Identify which cell holds the provided text, then report its (x, y) central coordinate. 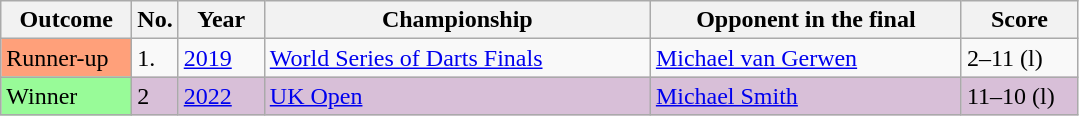
2022 (221, 96)
1. (155, 58)
UK Open (457, 96)
2–11 (l) (1019, 58)
No. (155, 20)
Winner (66, 96)
Michael van Gerwen (806, 58)
2019 (221, 58)
Michael Smith (806, 96)
Opponent in the final (806, 20)
11–10 (l) (1019, 96)
Year (221, 20)
Outcome (66, 20)
World Series of Darts Finals (457, 58)
Score (1019, 20)
Championship (457, 20)
2 (155, 96)
Runner-up (66, 58)
